Determine the (x, y) coordinate at the center of the cell enclosing the given text.  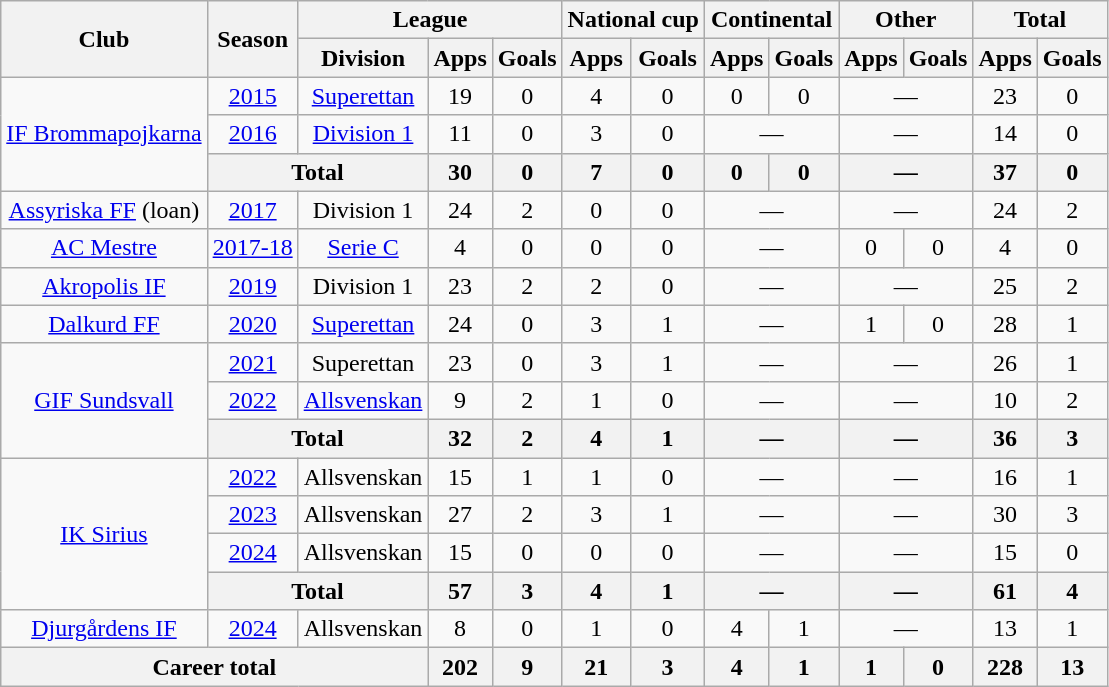
2019 (252, 286)
Akropolis IF (104, 286)
League (430, 20)
Serie C (363, 248)
2015 (252, 96)
32 (460, 438)
Division (363, 58)
Club (104, 39)
14 (1005, 134)
202 (460, 667)
Dalkurd FF (104, 324)
GIF Sundsvall (104, 400)
2020 (252, 324)
8 (460, 629)
21 (596, 667)
Other (906, 20)
National cup (633, 20)
2017-18 (252, 248)
16 (1005, 477)
7 (596, 172)
57 (460, 591)
19 (460, 96)
Continental (772, 20)
10 (1005, 400)
Season (252, 39)
2017 (252, 210)
28 (1005, 324)
Assyriska FF (loan) (104, 210)
36 (1005, 438)
IF Brommapojkarna (104, 134)
27 (460, 515)
Career total (214, 667)
61 (1005, 591)
Djurgårdens IF (104, 629)
AC Mestre (104, 248)
37 (1005, 172)
11 (460, 134)
2016 (252, 134)
25 (1005, 286)
2023 (252, 515)
228 (1005, 667)
2021 (252, 362)
IK Sirius (104, 534)
26 (1005, 362)
